For the text-containing cell, return its midpoint in [X, Y] coordinate format. 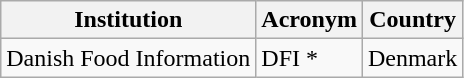
Country [412, 20]
Denmark [412, 58]
Danish Food Information [128, 58]
DFI * [310, 58]
Acronym [310, 20]
Institution [128, 20]
